Pinpoint the cell where the given text exists, returning its [X, Y] midpoint coordinate. 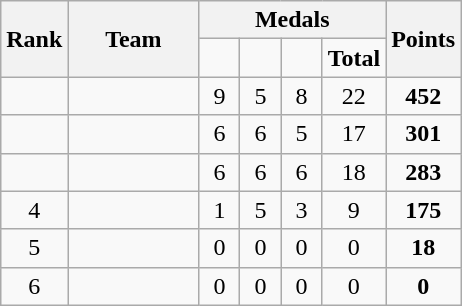
22 [354, 96]
8 [302, 96]
Medals [292, 20]
Total [354, 58]
Points [424, 39]
301 [424, 134]
283 [424, 172]
1 [220, 210]
3 [302, 210]
452 [424, 96]
Rank [34, 39]
4 [34, 210]
175 [424, 210]
17 [354, 134]
Team [134, 39]
